Pinpoint the cell where the given text exists, returning its (X, Y) midpoint coordinate. 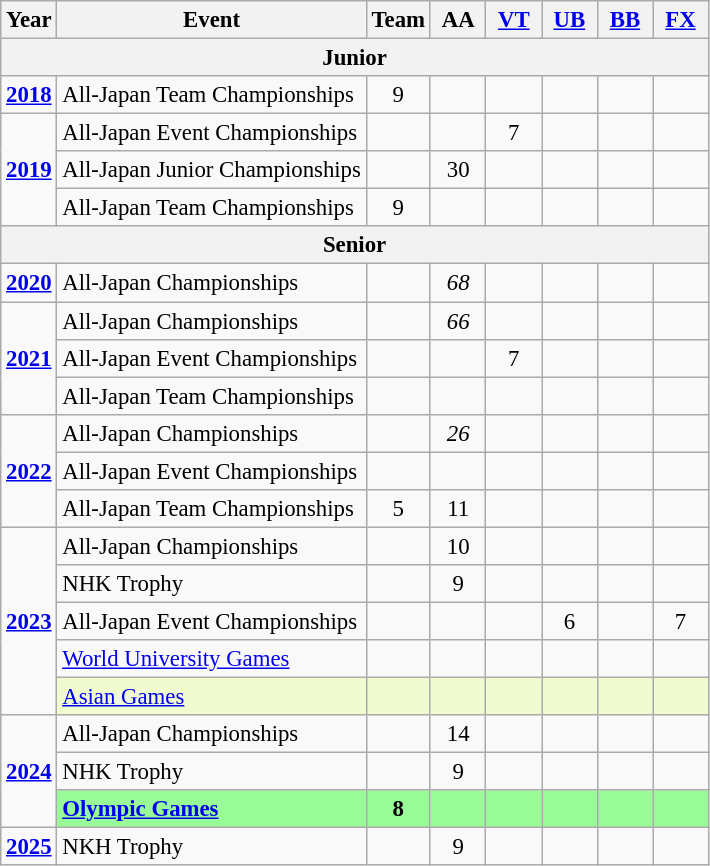
2022 (29, 470)
Junior (355, 58)
30 (458, 170)
2023 (29, 621)
Asian Games (212, 697)
68 (458, 283)
All-Japan Junior Championships (212, 170)
11 (458, 509)
World University Games (212, 659)
VT (514, 20)
Olympic Games (212, 809)
2025 (29, 847)
6 (570, 621)
2024 (29, 772)
Event (212, 20)
AA (458, 20)
10 (458, 546)
5 (398, 509)
UB (570, 20)
2021 (29, 358)
Senior (355, 245)
Year (29, 20)
FX (681, 20)
Team (398, 20)
26 (458, 433)
66 (458, 321)
2020 (29, 283)
NKH Trophy (212, 847)
BB (625, 20)
8 (398, 809)
2019 (29, 170)
14 (458, 734)
2018 (29, 95)
